Search for the cell housing the specified text and yield its (X, Y) center coordinate. 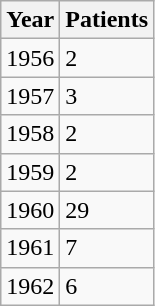
1957 (30, 96)
Patients (107, 20)
Year (30, 20)
1958 (30, 134)
7 (107, 248)
1960 (30, 210)
6 (107, 286)
3 (107, 96)
1956 (30, 58)
29 (107, 210)
1962 (30, 286)
1959 (30, 172)
1961 (30, 248)
